Search for the cell housing the specified text and yield its (x, y) center coordinate. 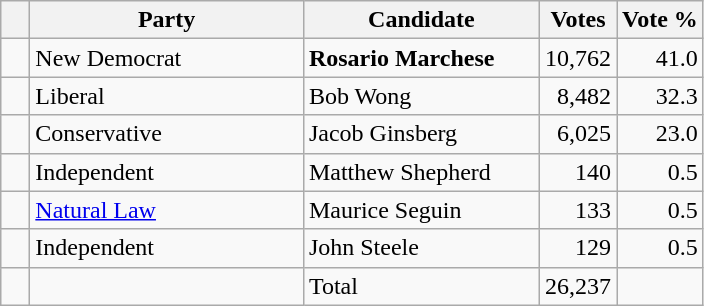
Total (421, 286)
Candidate (421, 20)
133 (578, 210)
Liberal (167, 96)
Conservative (167, 134)
Natural Law (167, 210)
32.3 (660, 96)
10,762 (578, 58)
8,482 (578, 96)
23.0 (660, 134)
Matthew Shepherd (421, 172)
Maurice Seguin (421, 210)
Votes (578, 20)
Vote % (660, 20)
Party (167, 20)
New Democrat (167, 58)
Bob Wong (421, 96)
26,237 (578, 286)
140 (578, 172)
129 (578, 248)
Rosario Marchese (421, 58)
John Steele (421, 248)
Jacob Ginsberg (421, 134)
6,025 (578, 134)
41.0 (660, 58)
